Capture the cell that displays the provided text and extract its (x, y) central coordinate. 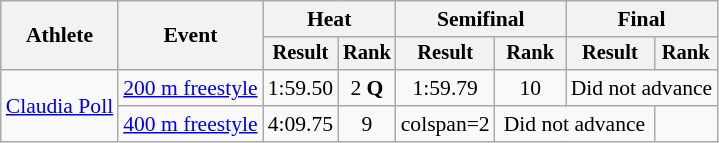
10 (530, 88)
Semifinal (481, 19)
400 m freestyle (190, 124)
200 m freestyle (190, 88)
Heat (330, 19)
9 (367, 124)
4:09.75 (300, 124)
colspan=2 (446, 124)
1:59.79 (446, 88)
Claudia Poll (60, 106)
Final (642, 19)
Event (190, 36)
Athlete (60, 36)
2 Q (367, 88)
1:59.50 (300, 88)
